Determine the [x, y] coordinate at the center of the cell enclosing the given text.  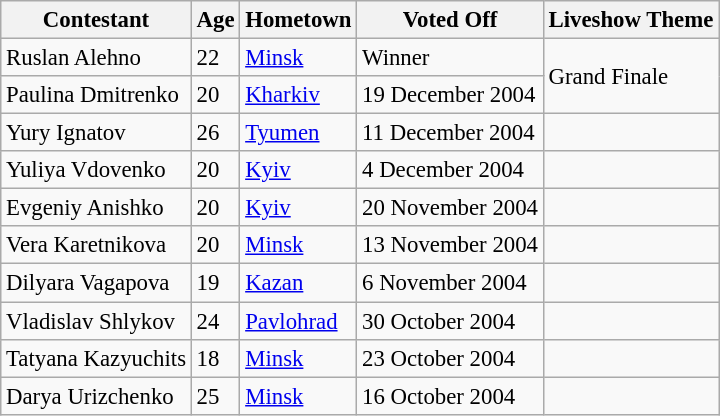
Paulina Dmitrenko [96, 95]
Tatyana Kazyuchits [96, 358]
Tyumen [298, 133]
19 [216, 283]
24 [216, 321]
22 [216, 58]
Yury Ignatov [96, 133]
18 [216, 358]
Kazan [298, 283]
4 December 2004 [450, 170]
Yuliya Vdovenko [96, 170]
Age [216, 20]
Vera Karetnikova [96, 245]
Winner [450, 58]
Vladislav Shlykov [96, 321]
19 December 2004 [450, 95]
Grand Finale [630, 76]
16 October 2004 [450, 396]
Contestant [96, 20]
23 October 2004 [450, 358]
25 [216, 396]
Voted Off [450, 20]
6 November 2004 [450, 283]
Kharkiv [298, 95]
Liveshow Theme [630, 20]
26 [216, 133]
20 November 2004 [450, 208]
Hometown [298, 20]
30 October 2004 [450, 321]
Dilyara Vagapova [96, 283]
Ruslan Alehno [96, 58]
Pavlohrad [298, 321]
Evgeniy Anishko [96, 208]
Darya Urizchenko [96, 396]
13 November 2004 [450, 245]
11 December 2004 [450, 133]
